From the cell containing the given text, extract its center point as (x, y) coordinate. 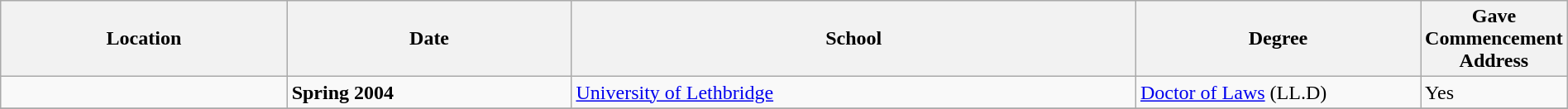
Yes (1494, 92)
Gave Commencement Address (1494, 39)
Doctor of Laws (LL.D) (1278, 92)
Spring 2004 (429, 92)
School (853, 39)
University of Lethbridge (853, 92)
Degree (1278, 39)
Date (429, 39)
Location (144, 39)
